Return the [X, Y] coordinate for the center point of the cell that contains the specified text.  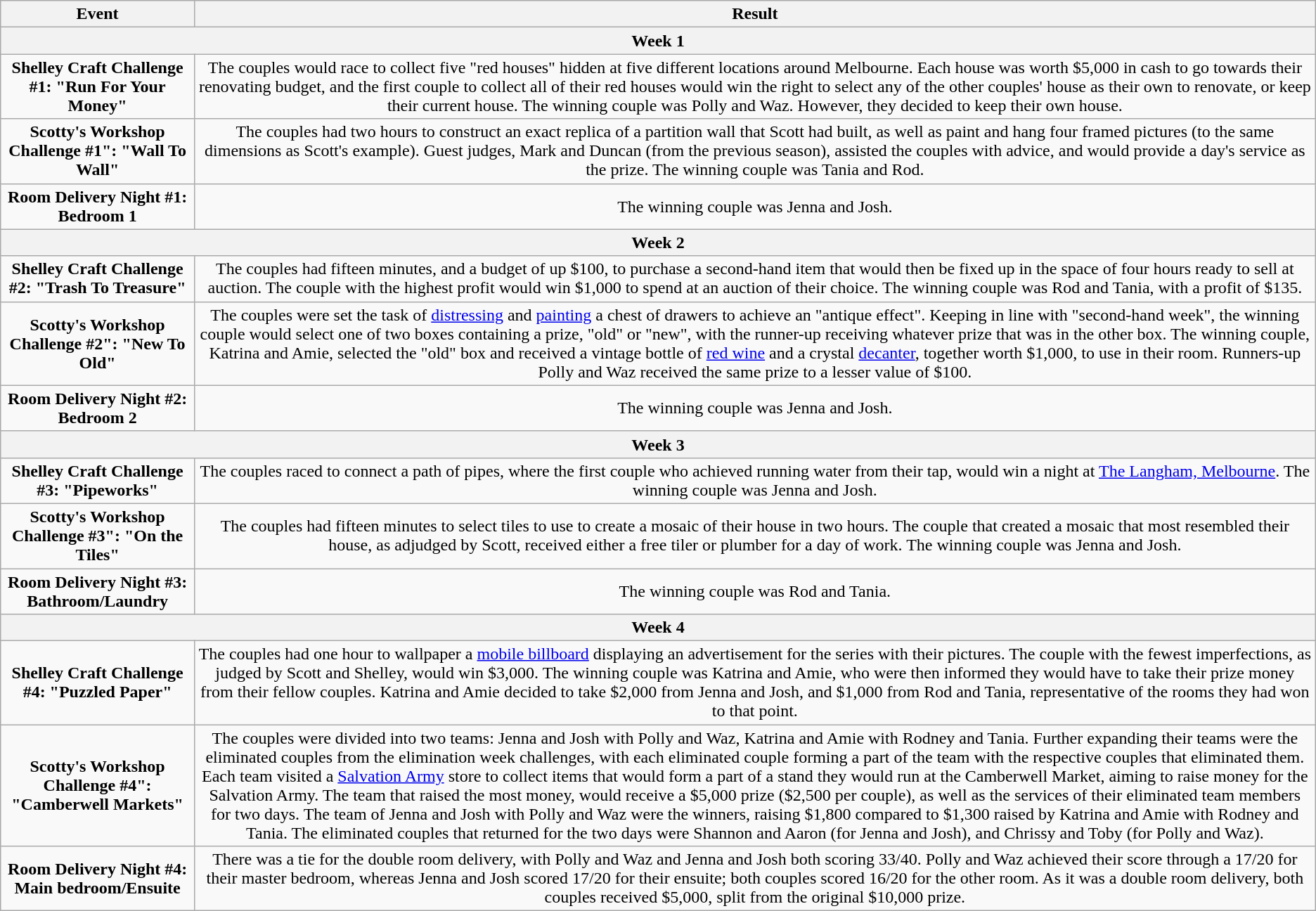
Shelley Craft Challenge #2: "Trash To Treasure" [98, 278]
Shelley Craft Challenge #1: "Run For Your Money" [98, 86]
Shelley Craft Challenge #3: "Pipeworks" [98, 481]
Shelley Craft Challenge #4: "Puzzled Paper" [98, 683]
Room Delivery Night #2: Bedroom 2 [98, 408]
Room Delivery Night #4: Main bedroom/Ensuite [98, 879]
Week 4 [658, 628]
Scotty's Workshop Challenge #2": "New To Old" [98, 343]
Week 3 [658, 444]
Event [98, 14]
Result [755, 14]
Week 1 [658, 41]
Room Delivery Night #1: Bedroom 1 [98, 207]
The winning couple was Rod and Tania. [755, 590]
Scotty's Workshop Challenge #3": "On the Tiles" [98, 536]
Scotty's Workshop Challenge #1": "Wall To Wall" [98, 151]
Week 2 [658, 243]
Scotty's Workshop Challenge #4": "Camberwell Markets" [98, 786]
Room Delivery Night #3: Bathroom/Laundry [98, 590]
